Locate the cell with the specified text and output its (X, Y) center coordinate. 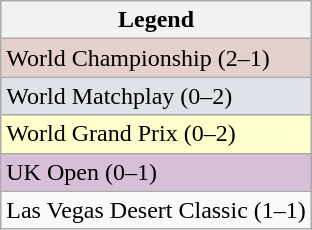
World Matchplay (0–2) (156, 96)
UK Open (0–1) (156, 172)
World Grand Prix (0–2) (156, 134)
World Championship (2–1) (156, 58)
Las Vegas Desert Classic (1–1) (156, 210)
Legend (156, 20)
